Search for the cell housing the specified text and yield its [x, y] center coordinate. 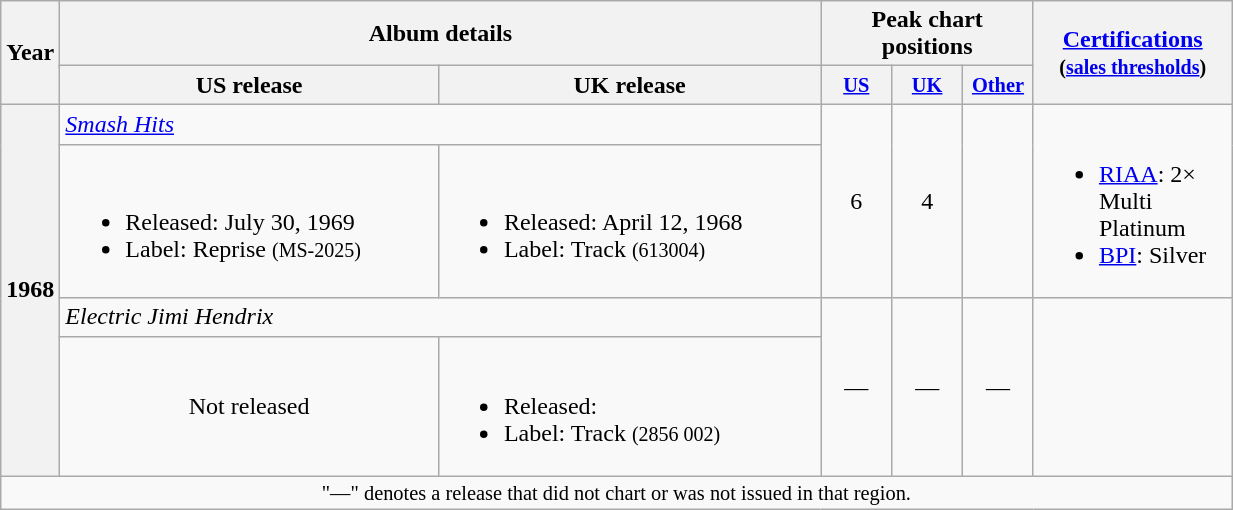
US release [250, 85]
UK [928, 85]
Electric Jimi Hendrix [440, 317]
Not released [250, 406]
UK release [629, 85]
Smash Hits [440, 124]
Certifications(sales thresholds) [1132, 52]
RIAA: 2× Multi PlatinumBPI: Silver [1132, 201]
Peak chart positions [928, 34]
Year [30, 52]
Released: April 12, 1968Label: Track (613004) [629, 222]
4 [928, 201]
1968 [30, 290]
Released: Label: Track (2856 002) [629, 406]
"—" denotes a release that did not chart or was not issued in that region. [616, 493]
Album details [440, 34]
Released: July 30, 1969Label: Reprise (MS-2025) [250, 222]
US [856, 85]
6 [856, 201]
Other [998, 85]
